Pinpoint the cell where the given text exists, returning its (x, y) midpoint coordinate. 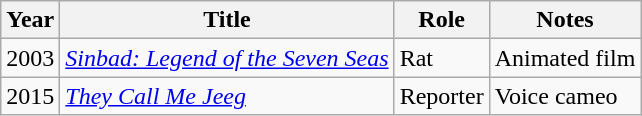
Reporter (442, 96)
2015 (30, 96)
Voice cameo (565, 96)
2003 (30, 58)
Animated film (565, 58)
Role (442, 20)
Rat (442, 58)
Notes (565, 20)
Title (227, 20)
Sinbad: Legend of the Seven Seas (227, 58)
Year (30, 20)
They Call Me Jeeg (227, 96)
